Output the [x, y] coordinate of the center of the cell containing the given text.  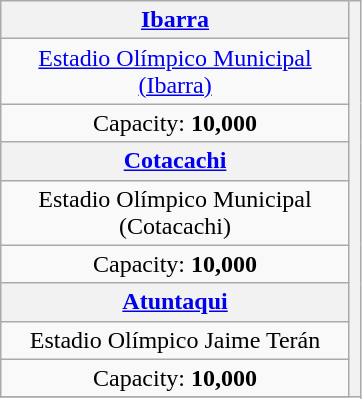
Estadio Olímpico Municipal (Cotacachi) [176, 212]
Estadio Olímpico Municipal (Ibarra) [176, 72]
Estadio Olímpico Jaime Terán [176, 340]
Atuntaqui [176, 302]
Ibarra [176, 20]
Cotacachi [176, 161]
